Detect which cell encompasses the target text, then output its (x, y) center coordinate. 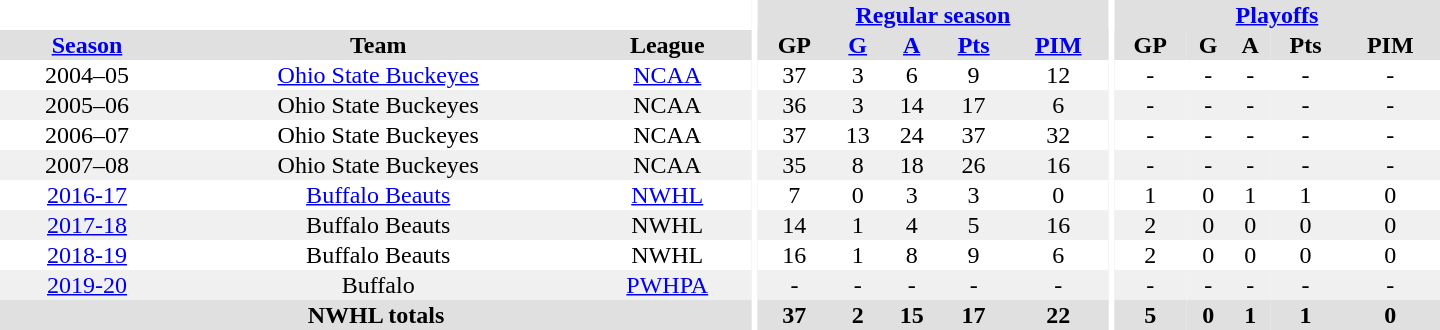
2006–07 (87, 135)
35 (794, 165)
2017-18 (87, 225)
36 (794, 105)
12 (1058, 75)
22 (1058, 315)
2005–06 (87, 105)
Buffalo (378, 285)
32 (1058, 135)
2019-20 (87, 285)
24 (912, 135)
15 (912, 315)
Season (87, 45)
League (667, 45)
NWHL totals (376, 315)
Regular season (933, 15)
2016-17 (87, 195)
2018-19 (87, 255)
7 (794, 195)
Playoffs (1277, 15)
2004–05 (87, 75)
13 (858, 135)
26 (974, 165)
4 (912, 225)
2007–08 (87, 165)
PWHPA (667, 285)
18 (912, 165)
Team (378, 45)
